Return the [x, y] coordinate for the center point of the cell that contains the specified text.  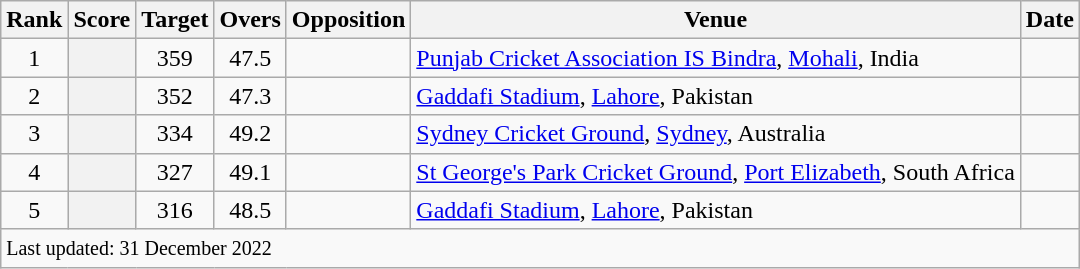
Opposition [348, 20]
327 [175, 172]
Rank [34, 20]
48.5 [250, 210]
3 [34, 134]
Venue [716, 20]
Date [1050, 20]
352 [175, 96]
359 [175, 58]
Sydney Cricket Ground, Sydney, Australia [716, 134]
St George's Park Cricket Ground, Port Elizabeth, South Africa [716, 172]
Punjab Cricket Association IS Bindra, Mohali, India [716, 58]
47.5 [250, 58]
49.1 [250, 172]
Last updated: 31 December 2022 [540, 248]
2 [34, 96]
Overs [250, 20]
1 [34, 58]
49.2 [250, 134]
Target [175, 20]
316 [175, 210]
Score [102, 20]
334 [175, 134]
4 [34, 172]
47.3 [250, 96]
5 [34, 210]
